Capture the cell that displays the provided text and extract its (x, y) central coordinate. 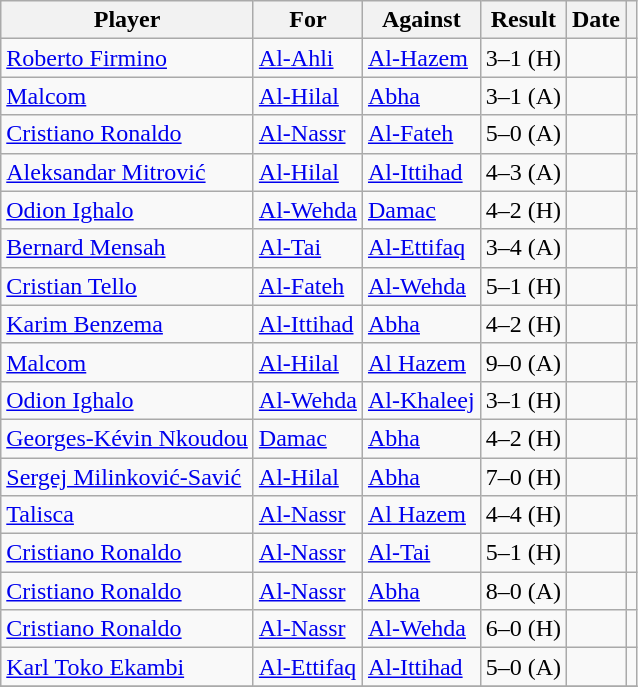
Al-Khaleej (421, 400)
Sergej Milinković-Savić (128, 477)
Bernard Mensah (128, 248)
7–0 (H) (523, 477)
3–1 (A) (523, 96)
4–3 (A) (523, 172)
Al-Hazem (421, 58)
Roberto Firmino (128, 58)
Cristian Tello (128, 286)
Against (421, 20)
Date (596, 20)
6–0 (H) (523, 629)
Aleksandar Mitrović (128, 172)
3–4 (A) (523, 248)
Georges-Kévin Nkoudou (128, 438)
8–0 (A) (523, 591)
Player (128, 20)
For (308, 20)
4–4 (H) (523, 515)
Karim Benzema (128, 324)
Talisca (128, 515)
Karl Toko Ekambi (128, 667)
Al-Ahli (308, 58)
9–0 (A) (523, 362)
Result (523, 20)
